Identify which cell holds the provided text, then report its [x, y] central coordinate. 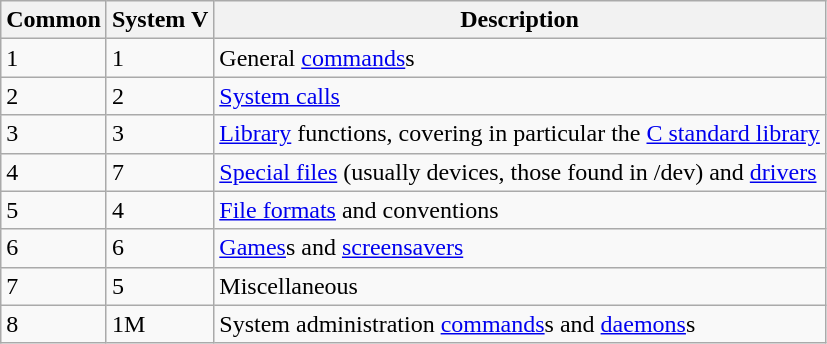
System calls [520, 96]
General commandss [520, 58]
Description [520, 20]
System V [160, 20]
File formats and conventions [520, 210]
Library functions, covering in particular the C standard library [520, 134]
8 [54, 324]
1M [160, 324]
Common [54, 20]
Miscellaneous [520, 286]
Gamess and screensavers [520, 248]
Special files (usually devices, those found in /dev) and drivers [520, 172]
System administration commandss and daemonss [520, 324]
